Provide the (x, y) coordinate of the cell's center where the given text is located.  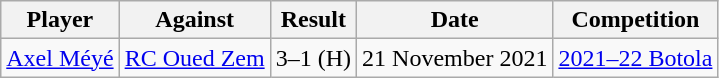
Player (60, 20)
2021–22 Botola (636, 58)
Result (313, 20)
21 November 2021 (455, 58)
Axel Méyé (60, 58)
Date (455, 20)
Against (194, 20)
RC Oued Zem (194, 58)
Competition (636, 20)
3–1 (H) (313, 58)
